Search for the cell housing the specified text and yield its (X, Y) center coordinate. 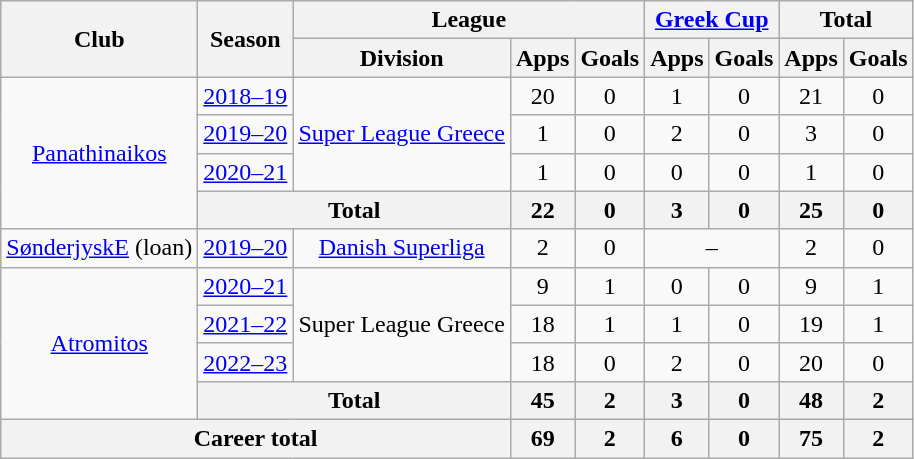
6 (677, 438)
75 (811, 438)
25 (811, 210)
SønderjyskE (loan) (100, 248)
21 (811, 96)
Danish Superliga (402, 248)
Atromitos (100, 343)
45 (542, 400)
22 (542, 210)
Season (246, 39)
Panathinaikos (100, 153)
Career total (256, 438)
19 (811, 324)
69 (542, 438)
Division (402, 58)
2021–22 (246, 324)
– (712, 248)
Greek Cup (712, 20)
League (469, 20)
2018–19 (246, 96)
Club (100, 39)
48 (811, 400)
2022–23 (246, 362)
